Extract the (x, y) coordinate from the center of the cell holding the provided text.  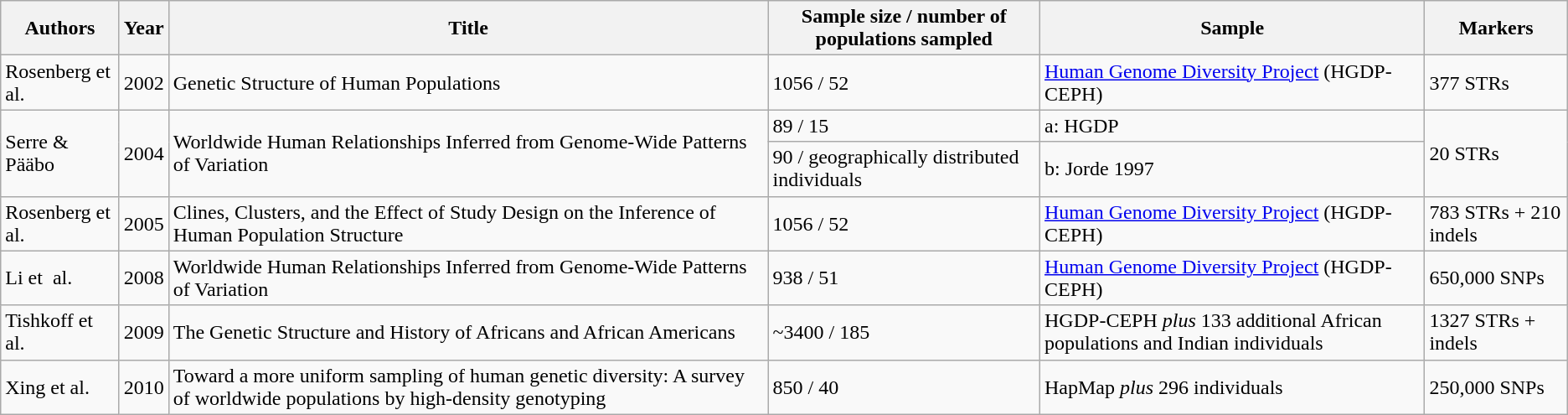
b: Jorde 1997 (1233, 169)
HapMap plus 296 individuals (1233, 387)
1327 STRs + indels (1496, 332)
a: HGDP (1233, 126)
Clines, Clusters, and the Effect of Study Design on the Inference of Human Population Structure (468, 223)
2008 (144, 278)
938 / 51 (905, 278)
Markers (1496, 29)
250,000 SNPs (1496, 387)
2009 (144, 332)
Li et al. (60, 278)
90 / geographically distributed individuals (905, 169)
Title (468, 29)
Xing et al. (60, 387)
89 / 15 (905, 126)
Sample (1233, 29)
Year (144, 29)
20 STRs (1496, 153)
2002 (144, 82)
Serre & Pääbo (60, 153)
~3400 / 185 (905, 332)
850 / 40 (905, 387)
783 STRs + 210 indels (1496, 223)
Sample size / number of populations sampled (905, 29)
Authors (60, 29)
Toward a more uniform sampling of human genetic diversity: A survey of worldwide populations by high-density genotyping (468, 387)
2010 (144, 387)
650,000 SNPs (1496, 278)
The Genetic Structure and History of Africans and African Americans (468, 332)
377 STRs (1496, 82)
Genetic Structure of Human Populations (468, 82)
2004 (144, 153)
Tishkoff et al. (60, 332)
2005 (144, 223)
HGDP-CEPH plus 133 additional African populations and Indian individuals (1233, 332)
